Pinpoint the cell where the given text exists, returning its (X, Y) midpoint coordinate. 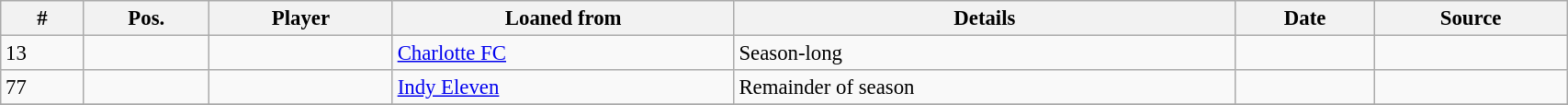
13 (42, 53)
Pos. (147, 18)
Remainder of season (985, 87)
# (42, 18)
Season-long (985, 53)
Source (1472, 18)
77 (42, 87)
Charlotte FC (563, 53)
Date (1305, 18)
Indy Eleven (563, 87)
Loaned from (563, 18)
Details (985, 18)
Player (301, 18)
